Pinpoint the cell where the given text exists, returning its [x, y] midpoint coordinate. 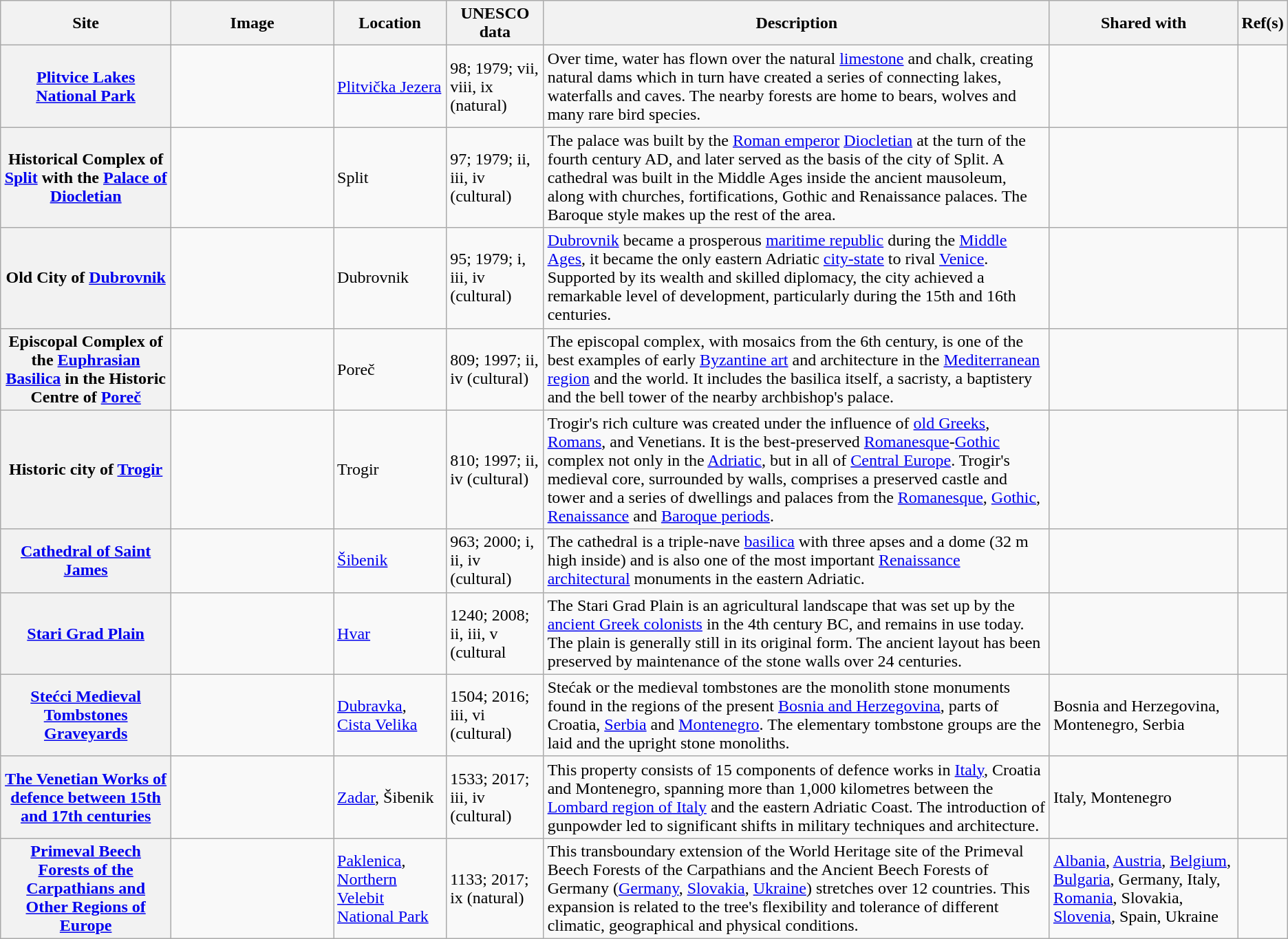
Italy, Montenegro [1144, 797]
Zadar, Šibenik [390, 797]
1533; 2017; iii, iv (cultural) [495, 797]
Shared with [1144, 23]
1504; 2016; iii, vi (cultural) [495, 715]
Historic city of Trogir [86, 469]
Old City of Dubrovnik [86, 278]
Image [253, 23]
Cathedral of Saint James [86, 561]
Dubravka, Cista Velika [390, 715]
UNESCO data [495, 23]
Dubrovnik [390, 278]
Šibenik [390, 561]
Plitvička Jezera [390, 87]
Episcopal Complex of the Euphrasian Basilica in the Historic Centre of Poreč [86, 369]
Stari Grad Plain [86, 633]
Historical Complex of Split with the Palace of Diocletian [86, 177]
Description [797, 23]
Trogir [390, 469]
Poreč [390, 369]
97; 1979; ii, iii, iv (cultural) [495, 177]
1133; 2017; ix (natural) [495, 888]
Site [86, 23]
Albania, Austria, Belgium, Bulgaria, Germany, Italy, Romania, Slovakia, Slovenia, Spain, Ukraine [1144, 888]
Split [390, 177]
The Venetian Works of defence between 15th and 17th centuries [86, 797]
Ref(s) [1263, 23]
1240; 2008; ii, iii, v (cultural [495, 633]
Location [390, 23]
810; 1997; ii, iv (cultural) [495, 469]
98; 1979; vii, viii, ix (natural) [495, 87]
95; 1979; i, iii, iv (cultural) [495, 278]
Plitvice Lakes National Park [86, 87]
Paklenica, Northern Velebit National Park [390, 888]
Stećci Medieval Tombstones Graveyards [86, 715]
963; 2000; i, ii, iv (cultural) [495, 561]
Hvar [390, 633]
Bosnia and Herzegovina, Montenegro, Serbia [1144, 715]
Primeval Beech Forests of the Carpathians and Other Regions of Europe [86, 888]
809; 1997; ii, iv (cultural) [495, 369]
